From the cell containing the given text, extract its center point as (X, Y) coordinate. 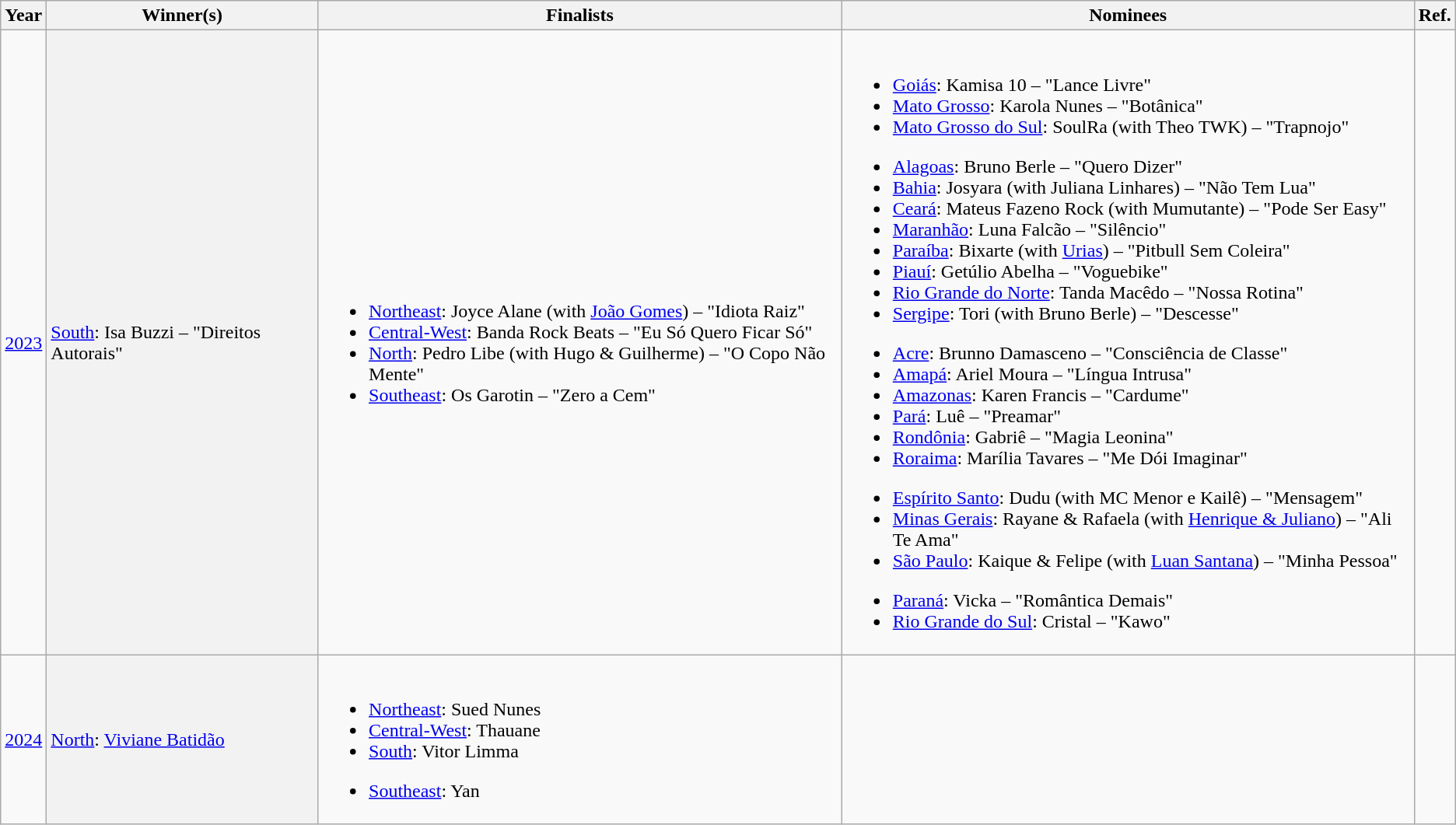
Northeast: Sued NunesCentral-West: ThauaneSouth: Vitor LimmaSoutheast: Yan (580, 739)
Finalists (580, 16)
2024 (23, 739)
Nominees (1128, 16)
South: Isa Buzzi – "Direitos Autorais" (182, 342)
Ref. (1434, 16)
2023 (23, 342)
North: Viviane Batidão (182, 739)
Year (23, 16)
Winner(s) (182, 16)
